Return (x, y) of the center of cell containing provided text 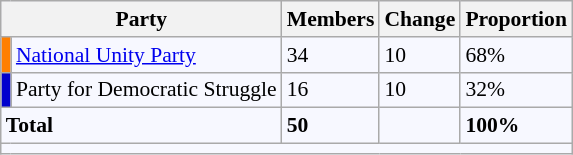
Proportion (516, 19)
16 (331, 90)
34 (331, 55)
National Unity Party (146, 55)
Members (331, 19)
Total (142, 126)
68% (516, 55)
50 (331, 126)
Change (420, 19)
Party for Democratic Struggle (146, 90)
Party (142, 19)
32% (516, 90)
100% (516, 126)
